Capture the cell that displays the provided text and extract its [X, Y] central coordinate. 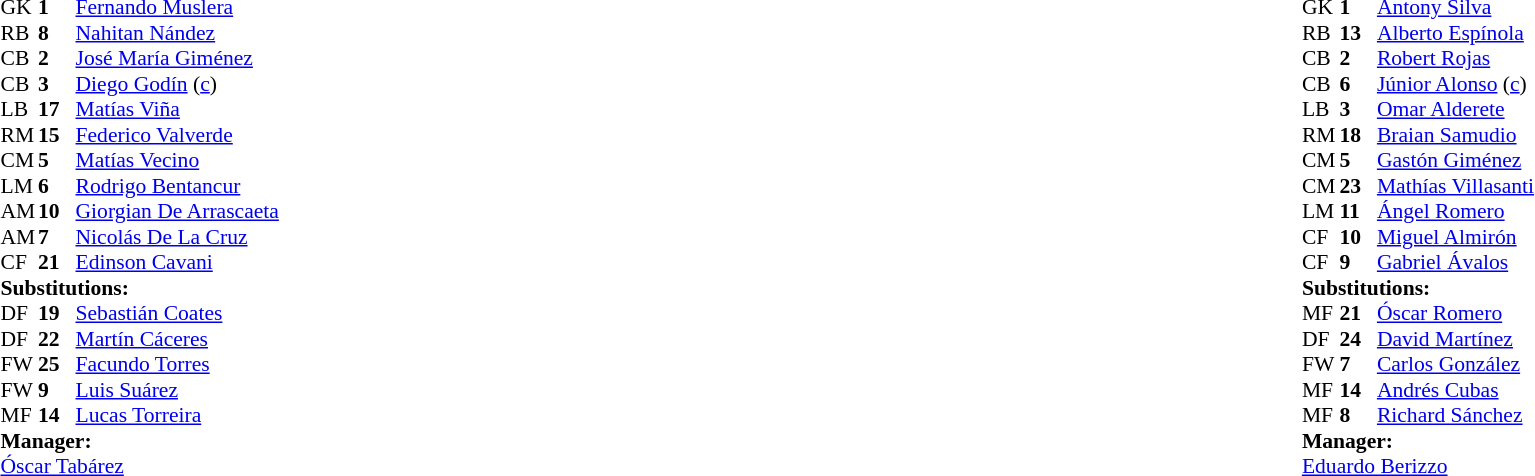
Lucas Torreira [178, 415]
Giorgian De Arrascaeta [178, 211]
Carlos González [1456, 365]
José María Giménez [178, 59]
Gastón Giménez [1456, 161]
Richard Sánchez [1456, 415]
Ángel Romero [1456, 211]
Luis Suárez [178, 390]
Martín Cáceres [178, 339]
Júnior Alonso (c) [1456, 84]
Matías Viña [178, 109]
Andrés Cubas [1456, 390]
Gabriel Ávalos [1456, 263]
Federico Valverde [178, 135]
Facundo Torres [178, 365]
Omar Alderete [1456, 109]
22 [57, 339]
18 [1358, 135]
Miguel Almirón [1456, 237]
David Martínez [1456, 339]
Rodrigo Bentancur [178, 186]
25 [57, 365]
23 [1358, 186]
Nicolás De La Cruz [178, 237]
Nahitan Nández [178, 33]
Diego Godín (c) [178, 84]
17 [57, 109]
24 [1358, 339]
Edinson Cavani [178, 263]
11 [1358, 211]
Óscar Romero [1456, 313]
Alberto Espínola [1456, 33]
15 [57, 135]
Matías Vecino [178, 161]
Robert Rojas [1456, 59]
13 [1358, 33]
Mathías Villasanti [1456, 186]
Braian Samudio [1456, 135]
19 [57, 313]
Sebastián Coates [178, 313]
